Extract the (x, y) coordinate from the center of the cell holding the provided text.  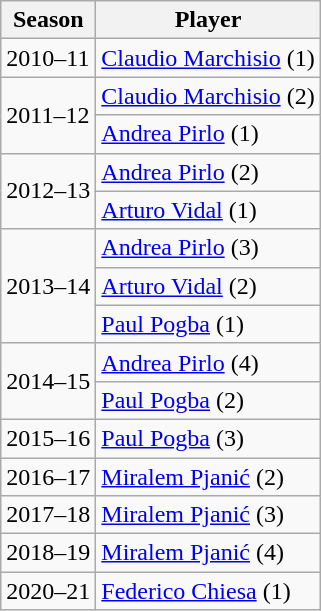
Season (48, 20)
Miralem Pjanić (2) (208, 477)
Andrea Pirlo (4) (208, 362)
2020–21 (48, 591)
Player (208, 20)
Claudio Marchisio (2) (208, 96)
2016–17 (48, 477)
2011–12 (48, 115)
Andrea Pirlo (3) (208, 248)
2010–11 (48, 58)
Miralem Pjanić (3) (208, 515)
Paul Pogba (3) (208, 438)
Andrea Pirlo (2) (208, 172)
2013–14 (48, 286)
Arturo Vidal (1) (208, 210)
Paul Pogba (1) (208, 324)
Paul Pogba (2) (208, 400)
Federico Chiesa (1) (208, 591)
Claudio Marchisio (1) (208, 58)
2018–19 (48, 553)
2015–16 (48, 438)
Andrea Pirlo (1) (208, 134)
Arturo Vidal (2) (208, 286)
2017–18 (48, 515)
2014–15 (48, 381)
Miralem Pjanić (4) (208, 553)
2012–13 (48, 191)
